Identify which cell holds the provided text, then report its (X, Y) central coordinate. 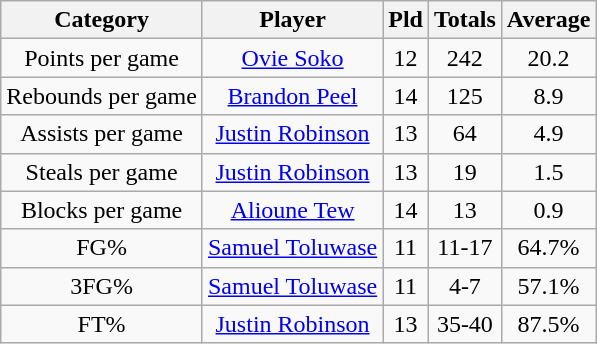
35-40 (464, 324)
Average (548, 20)
Steals per game (102, 172)
57.1% (548, 286)
FG% (102, 248)
Blocks per game (102, 210)
Ovie Soko (292, 58)
64.7% (548, 248)
FT% (102, 324)
12 (406, 58)
Rebounds per game (102, 96)
125 (464, 96)
11-17 (464, 248)
64 (464, 134)
Points per game (102, 58)
Totals (464, 20)
Brandon Peel (292, 96)
19 (464, 172)
20.2 (548, 58)
3FG% (102, 286)
Pld (406, 20)
87.5% (548, 324)
4-7 (464, 286)
Alioune Tew (292, 210)
0.9 (548, 210)
4.9 (548, 134)
Category (102, 20)
Assists per game (102, 134)
Player (292, 20)
242 (464, 58)
1.5 (548, 172)
8.9 (548, 96)
